Capture the cell that displays the provided text and extract its [x, y] central coordinate. 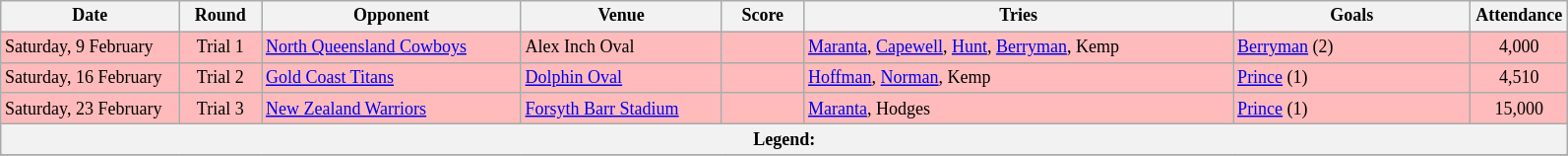
Berryman (2) [1352, 47]
Saturday, 16 February [91, 77]
Attendance [1520, 16]
Trial 1 [220, 47]
Maranta, Hodges [1019, 109]
Saturday, 9 February [91, 47]
Maranta, Capewell, Hunt, Berryman, Kemp [1019, 47]
4,000 [1520, 47]
Hoffman, Norman, Kemp [1019, 77]
Opponent [392, 16]
Legend: [784, 138]
Venue [621, 16]
Forsyth Barr Stadium [621, 109]
Saturday, 23 February [91, 109]
Trial 3 [220, 109]
Score [763, 16]
Trial 2 [220, 77]
Tries [1019, 16]
Alex Inch Oval [621, 47]
Dolphin Oval [621, 77]
15,000 [1520, 109]
Gold Coast Titans [392, 77]
Round [220, 16]
New Zealand Warriors [392, 109]
4,510 [1520, 77]
Goals [1352, 16]
Date [91, 16]
North Queensland Cowboys [392, 47]
